Locate the cell with the specified text and output its [x, y] center coordinate. 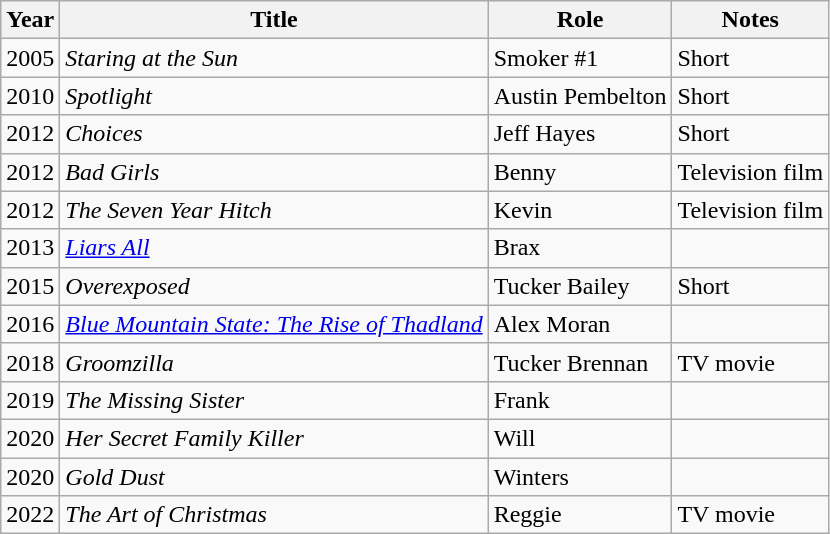
Smoker #1 [580, 58]
Benny [580, 172]
Spotlight [274, 96]
The Seven Year Hitch [274, 210]
Kevin [580, 210]
Overexposed [274, 286]
Jeff Hayes [580, 134]
Title [274, 20]
2005 [30, 58]
Alex Moran [580, 324]
2015 [30, 286]
Frank [580, 400]
Notes [750, 20]
2019 [30, 400]
Choices [274, 134]
Gold Dust [274, 477]
Reggie [580, 515]
Tucker Bailey [580, 286]
Winters [580, 477]
2016 [30, 324]
Austin Pembelton [580, 96]
2018 [30, 362]
Will [580, 438]
2013 [30, 248]
Blue Mountain State: The Rise of Thadland [274, 324]
2022 [30, 515]
Year [30, 20]
Her Secret Family Killer [274, 438]
Liars All [274, 248]
Groomzilla [274, 362]
The Art of Christmas [274, 515]
Tucker Brennan [580, 362]
The Missing Sister [274, 400]
Bad Girls [274, 172]
Role [580, 20]
Brax [580, 248]
Staring at the Sun [274, 58]
2010 [30, 96]
